For the text-containing cell, return its midpoint in [X, Y] coordinate format. 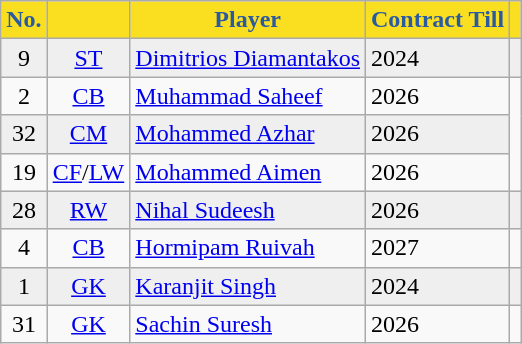
RW [88, 210]
19 [24, 172]
No. [24, 20]
ST [88, 58]
Nihal Sudeesh [248, 210]
Muhammad Saheef [248, 96]
32 [24, 134]
2 [24, 96]
Mohammed Aimen [248, 172]
1 [24, 286]
9 [24, 58]
2027 [438, 248]
Contract Till [438, 20]
31 [24, 324]
28 [24, 210]
Karanjit Singh [248, 286]
CM [88, 134]
4 [24, 248]
Dimitrios Diamantakos [248, 58]
Mohammed Azhar [248, 134]
Sachin Suresh [248, 324]
Player [248, 20]
Hormipam Ruivah [248, 248]
CF/LW [88, 172]
